Find where the given text appears and provide that cell's center as [x, y] coordinate. 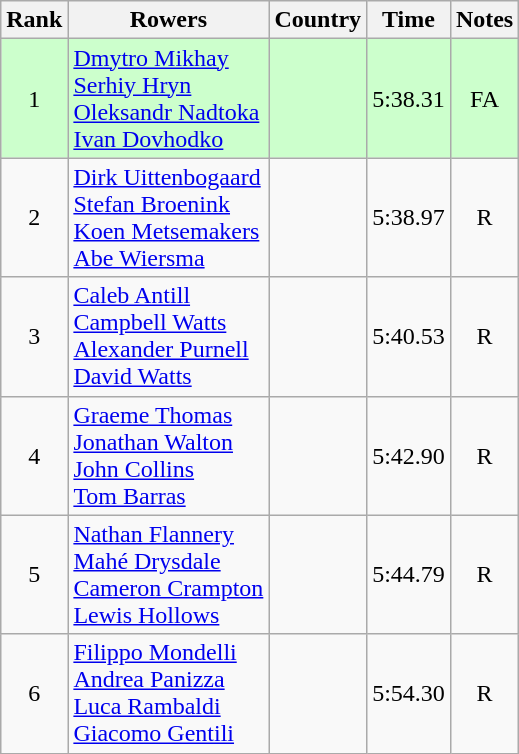
Rank [34, 20]
Dmytro MikhaySerhiy HrynOleksandr NadtokaIvan Dovhodko [168, 98]
FA [484, 98]
Filippo MondelliAndrea PanizzaLuca RambaldiGiacomo Gentili [168, 694]
5:40.53 [409, 336]
5:38.97 [409, 218]
Country [318, 20]
4 [34, 456]
1 [34, 98]
5 [34, 574]
6 [34, 694]
Time [409, 20]
Dirk UittenbogaardStefan BroeninkKoen MetsemakersAbe Wiersma [168, 218]
Caleb AntillCampbell WattsAlexander PurnellDavid Watts [168, 336]
5:54.30 [409, 694]
Rowers [168, 20]
2 [34, 218]
Nathan FlanneryMahé DrysdaleCameron CramptonLewis Hollows [168, 574]
5:42.90 [409, 456]
Graeme ThomasJonathan WaltonJohn CollinsTom Barras [168, 456]
Notes [484, 20]
5:44.79 [409, 574]
5:38.31 [409, 98]
3 [34, 336]
